Find where the given text appears and provide that cell's center as [x, y] coordinate. 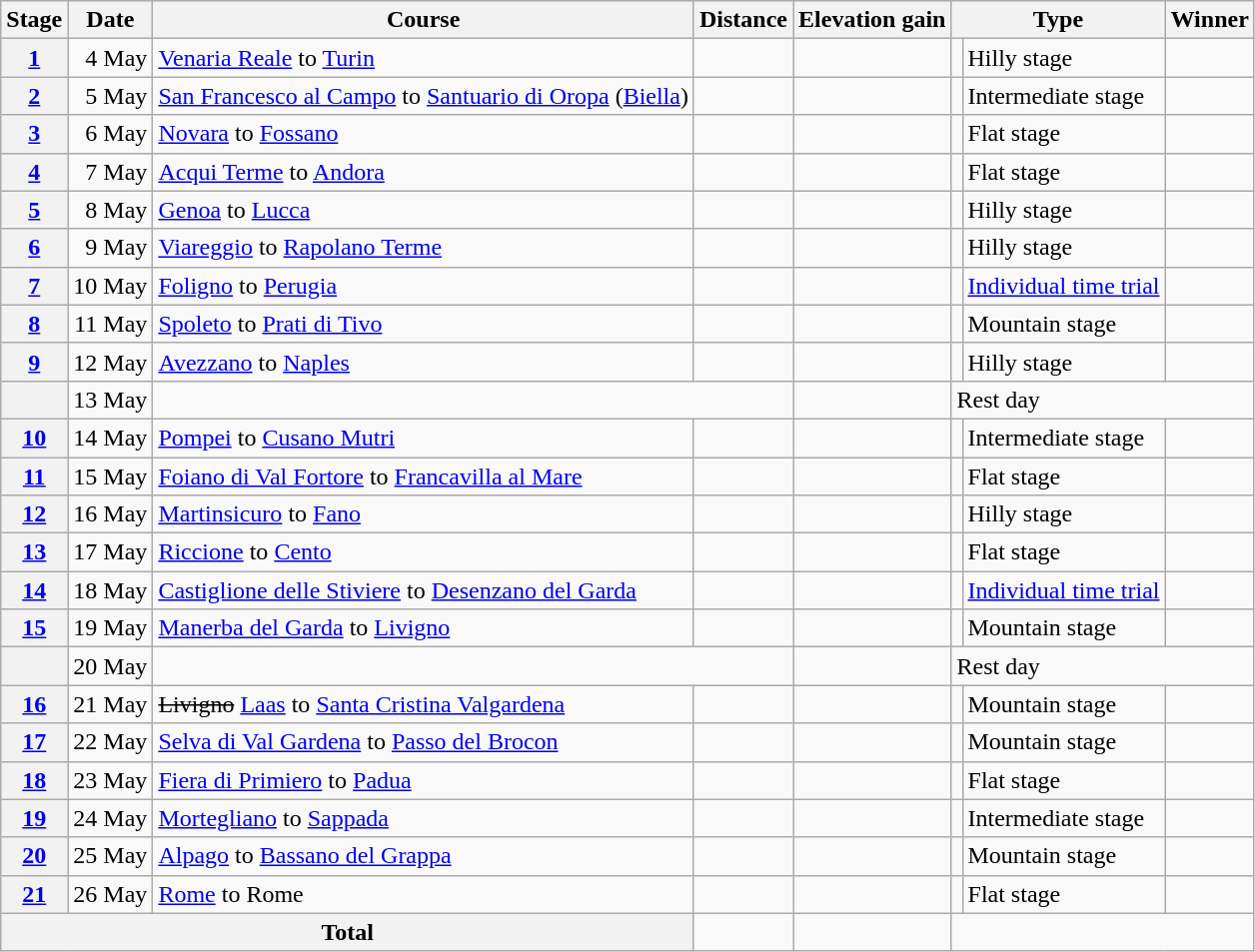
19 [34, 818]
22 May [110, 742]
14 [34, 590]
Distance [743, 20]
11 May [110, 324]
7 [34, 286]
Castiglione delle Stiviere to Desenzano del Garda [424, 590]
11 [34, 476]
25 May [110, 856]
Livigno Laas to Santa Cristina Valgardena [424, 704]
24 May [110, 818]
9 [34, 362]
Mortegliano to Sappada [424, 818]
Date [110, 20]
1 [34, 58]
6 May [110, 134]
Foligno to Perugia [424, 286]
5 May [110, 96]
5 [34, 210]
Alpago to Bassano del Grappa [424, 856]
Manerba del Garda to Livigno [424, 628]
18 [34, 780]
14 May [110, 438]
Novara to Fossano [424, 134]
7 May [110, 172]
Spoleto to Prati di Tivo [424, 324]
Winner [1209, 20]
Venaria Reale to Turin [424, 58]
13 [34, 552]
12 May [110, 362]
Selva di Val Gardena to Passo del Brocon [424, 742]
9 May [110, 248]
15 May [110, 476]
21 [34, 894]
3 [34, 134]
26 May [110, 894]
Rome to Rome [424, 894]
Stage [34, 20]
18 May [110, 590]
10 May [110, 286]
16 May [110, 514]
Pompei to Cusano Mutri [424, 438]
6 [34, 248]
13 May [110, 400]
Foiano di Val Fortore to Francavilla al Mare [424, 476]
10 [34, 438]
4 May [110, 58]
4 [34, 172]
Genoa to Lucca [424, 210]
21 May [110, 704]
Type [1058, 20]
17 [34, 742]
15 [34, 628]
Martinsicuro to Fano [424, 514]
San Francesco al Campo to Santuario di Oropa (Biella) [424, 96]
Fiera di Primiero to Padua [424, 780]
2 [34, 96]
17 May [110, 552]
Avezzano to Naples [424, 362]
Elevation gain [872, 20]
16 [34, 704]
8 May [110, 210]
Total [348, 932]
Acqui Terme to Andora [424, 172]
Viareggio to Rapolano Terme [424, 248]
19 May [110, 628]
20 May [110, 666]
8 [34, 324]
23 May [110, 780]
Riccione to Cento [424, 552]
20 [34, 856]
12 [34, 514]
Course [424, 20]
